From the cell containing the given text, extract its center point as (x, y) coordinate. 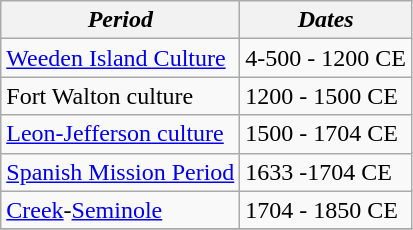
Dates (326, 20)
Period (120, 20)
Leon-Jefferson culture (120, 134)
Spanish Mission Period (120, 172)
Creek-Seminole (120, 210)
1633 -1704 CE (326, 172)
1704 - 1850 CE (326, 210)
1500 - 1704 CE (326, 134)
Fort Walton culture (120, 96)
1200 - 1500 CE (326, 96)
Weeden Island Culture (120, 58)
4-500 - 1200 CE (326, 58)
